Return [X, Y] of the center of cell containing provided text 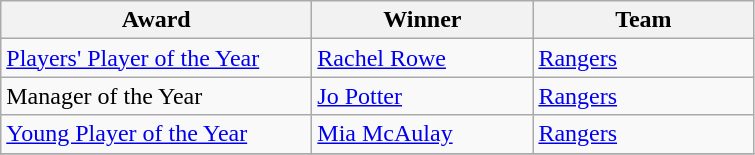
Manager of the Year [156, 96]
Players' Player of the Year [156, 58]
Jo Potter [422, 96]
Award [156, 20]
Young Player of the Year [156, 134]
Rachel Rowe [422, 58]
Winner [422, 20]
Mia McAulay [422, 134]
Team [644, 20]
